For the text-containing cell, return its midpoint in [X, Y] coordinate format. 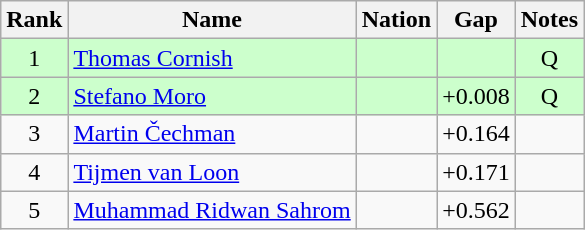
3 [34, 134]
Name [212, 20]
Notes [549, 20]
+0.008 [476, 96]
4 [34, 172]
Muhammad Ridwan Sahrom [212, 210]
1 [34, 58]
Martin Čechman [212, 134]
+0.164 [476, 134]
Tijmen van Loon [212, 172]
Thomas Cornish [212, 58]
Stefano Moro [212, 96]
2 [34, 96]
Gap [476, 20]
5 [34, 210]
+0.171 [476, 172]
Rank [34, 20]
Nation [396, 20]
+0.562 [476, 210]
